Return [x, y] of the center of cell containing provided text 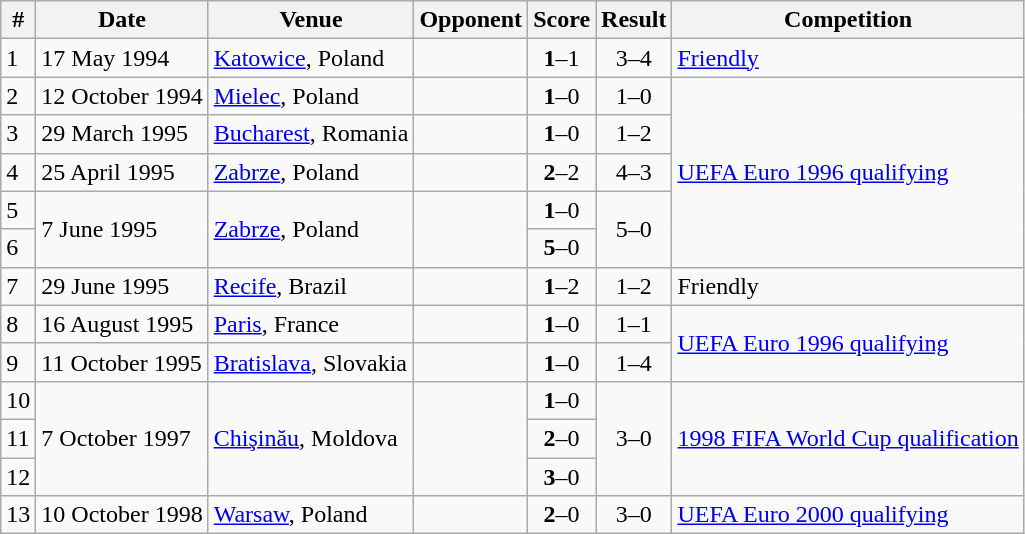
11 October 1995 [122, 362]
10 October 1998 [122, 515]
3–4 [634, 58]
1 [18, 58]
# [18, 20]
6 [18, 248]
Bratislava, Slovakia [311, 362]
12 [18, 477]
Competition [848, 20]
UEFA Euro 2000 qualifying [848, 515]
12 October 1994 [122, 96]
25 April 1995 [122, 172]
1–4 [634, 362]
2–2 [562, 172]
Date [122, 20]
Recife, Brazil [311, 286]
Venue [311, 20]
3 [18, 134]
8 [18, 324]
9 [18, 362]
Mielec, Poland [311, 96]
7 June 1995 [122, 229]
5 [18, 210]
7 [18, 286]
29 March 1995 [122, 134]
17 May 1994 [122, 58]
4–3 [634, 172]
10 [18, 400]
Score [562, 20]
4 [18, 172]
Bucharest, Romania [311, 134]
16 August 1995 [122, 324]
Chişinău, Moldova [311, 438]
11 [18, 438]
Opponent [471, 20]
29 June 1995 [122, 286]
13 [18, 515]
Warsaw, Poland [311, 515]
1998 FIFA World Cup qualification [848, 438]
Katowice, Poland [311, 58]
Paris, France [311, 324]
7 October 1997 [122, 438]
Result [634, 20]
2 [18, 96]
